Search for the cell housing the specified text and yield its [x, y] center coordinate. 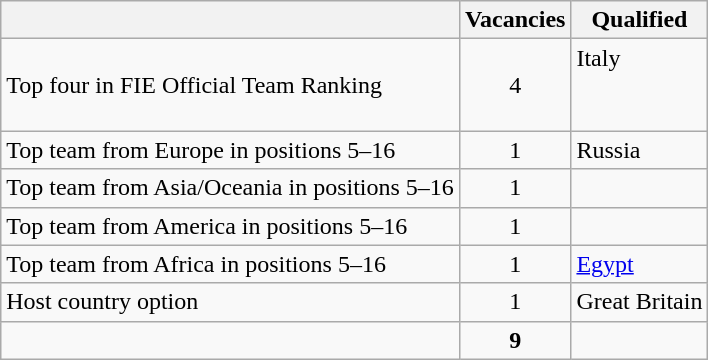
Qualified [640, 20]
4 [515, 85]
Top team from Asia/Oceania in positions 5–16 [230, 188]
Egypt [640, 264]
Top team from Africa in positions 5–16 [230, 264]
Top team from America in positions 5–16 [230, 226]
Top four in FIE Official Team Ranking [230, 85]
Russia [640, 150]
Top team from Europe in positions 5–16 [230, 150]
Host country option [230, 302]
Great Britain [640, 302]
Italy [640, 85]
Vacancies [515, 20]
9 [515, 340]
